Provide the (x, y) coordinate of the cell's center where the given text is located.  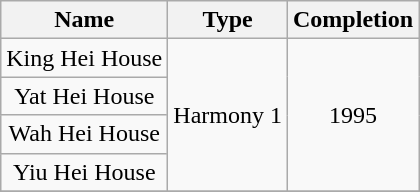
Type (228, 20)
Yat Hei House (84, 96)
Name (84, 20)
Yiu Hei House (84, 172)
1995 (354, 115)
Wah Hei House (84, 134)
Harmony 1 (228, 115)
Completion (354, 20)
King Hei House (84, 58)
